Output the (X, Y) coordinate of the center of the cell containing the given text.  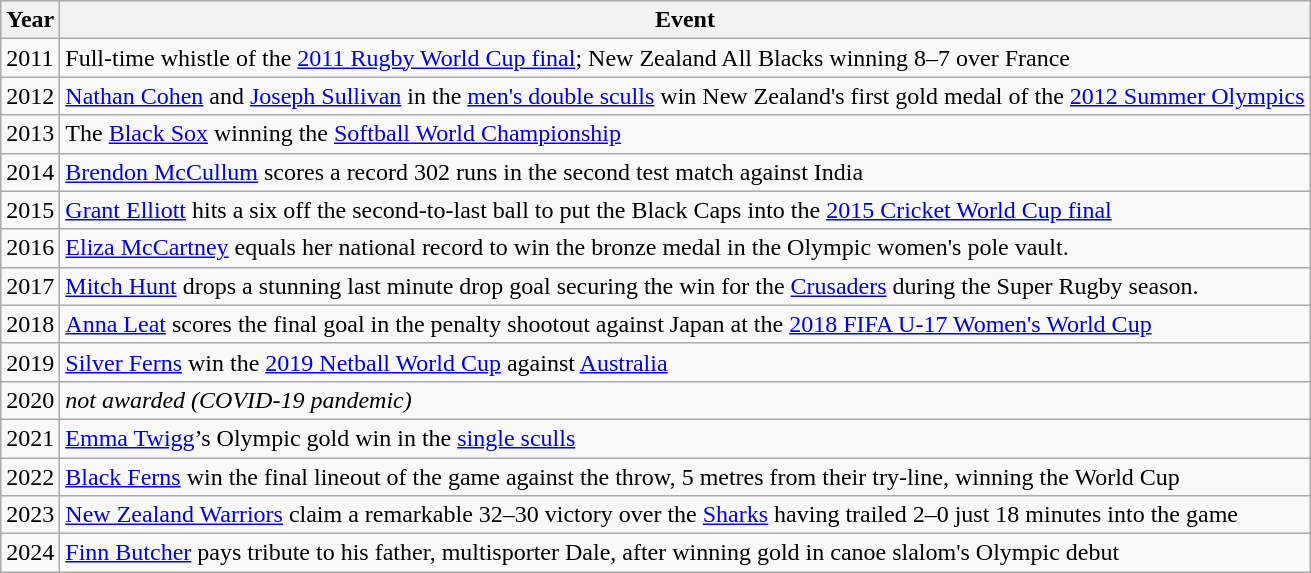
2014 (30, 172)
Anna Leat scores the final goal in the penalty shootout against Japan at the 2018 FIFA U-17 Women's World Cup (685, 324)
2015 (30, 210)
Black Ferns win the final lineout of the game against the throw, 5 metres from their try-line, winning the World Cup (685, 477)
2021 (30, 438)
2013 (30, 134)
2017 (30, 286)
Eliza McCartney equals her national record to win the bronze medal in the Olympic women's pole vault. (685, 248)
Full-time whistle of the 2011 Rugby World Cup final; New Zealand All Blacks winning 8–7 over France (685, 58)
Brendon McCullum scores a record 302 runs in the second test match against India (685, 172)
2024 (30, 553)
Event (685, 20)
2019 (30, 362)
2018 (30, 324)
Nathan Cohen and Joseph Sullivan in the men's double sculls win New Zealand's first gold medal of the 2012 Summer Olympics (685, 96)
Silver Ferns win the 2019 Netball World Cup against Australia (685, 362)
2016 (30, 248)
Emma Twigg’s Olympic gold win in the single sculls (685, 438)
2011 (30, 58)
Finn Butcher pays tribute to his father, multisporter Dale, after winning gold in canoe slalom's Olympic debut (685, 553)
The Black Sox winning the Softball World Championship (685, 134)
2022 (30, 477)
New Zealand Warriors claim a remarkable 32–30 victory over the Sharks having trailed 2–0 just 18 minutes into the game (685, 515)
2020 (30, 400)
Year (30, 20)
2023 (30, 515)
Mitch Hunt drops a stunning last minute drop goal securing the win for the Crusaders during the Super Rugby season. (685, 286)
not awarded (COVID-19 pandemic) (685, 400)
Grant Elliott hits a six off the second-to-last ball to put the Black Caps into the 2015 Cricket World Cup final (685, 210)
2012 (30, 96)
